Locate the cell with the specified text and output its (X, Y) center coordinate. 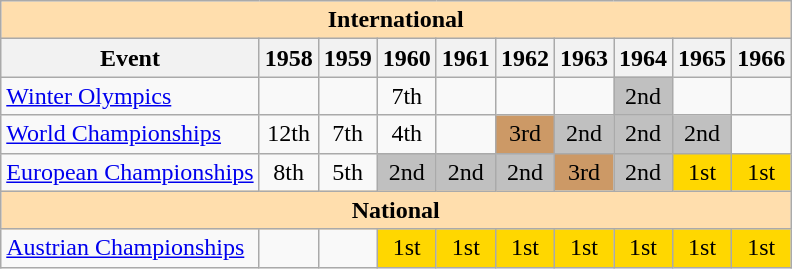
National (396, 210)
European Championships (130, 172)
8th (288, 172)
International (396, 20)
1961 (466, 58)
Austrian Championships (130, 248)
4th (406, 134)
1966 (762, 58)
1964 (644, 58)
5th (348, 172)
1962 (524, 58)
12th (288, 134)
1959 (348, 58)
1963 (584, 58)
1958 (288, 58)
Winter Olympics (130, 96)
Event (130, 58)
World Championships (130, 134)
1965 (702, 58)
1960 (406, 58)
